Capture the cell that displays the provided text and extract its [X, Y] central coordinate. 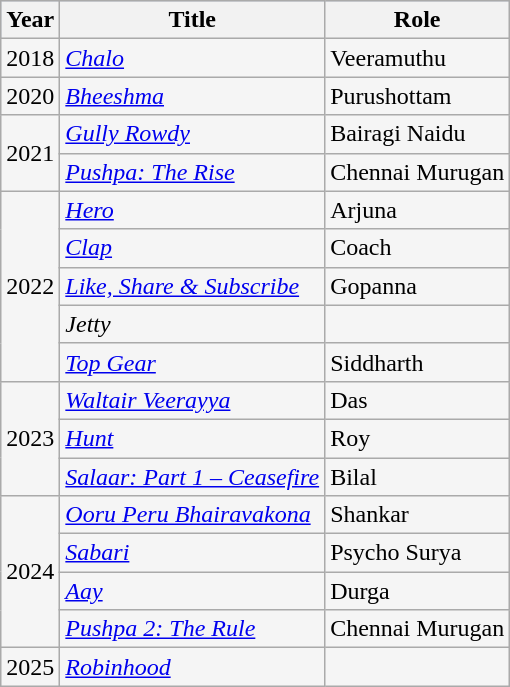
2021 [30, 153]
Coach [418, 248]
Salaar: Part 1 – Ceasefire [192, 477]
Pushpa: The Rise [192, 172]
2023 [30, 438]
Das [418, 400]
Gully Rowdy [192, 134]
Clap [192, 248]
Sabari [192, 553]
Durga [418, 591]
Bilal [418, 477]
Role [418, 20]
Shankar [418, 515]
Chalo [192, 58]
2018 [30, 58]
Year [30, 20]
Gopanna [418, 286]
Roy [418, 438]
2024 [30, 572]
2025 [30, 667]
Hunt [192, 438]
Like, Share & Subscribe [192, 286]
Hero [192, 210]
Psycho Surya [418, 553]
Pushpa 2: The Rule [192, 629]
Aay [192, 591]
Ooru Peru Bhairavakona [192, 515]
Bheeshma [192, 96]
Title [192, 20]
Robinhood [192, 667]
2022 [30, 286]
2020 [30, 96]
Bairagi Naidu [418, 134]
Purushottam [418, 96]
Veeramuthu [418, 58]
Siddharth [418, 362]
Arjuna [418, 210]
Jetty [192, 324]
Top Gear [192, 362]
Waltair Veerayya [192, 400]
